Return the (x, y) coordinate for the center point of the cell that contains the specified text.  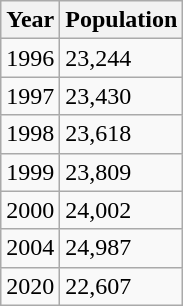
Population (122, 20)
Year (30, 20)
1996 (30, 58)
1997 (30, 96)
23,618 (122, 134)
23,244 (122, 58)
2000 (30, 210)
24,987 (122, 248)
2004 (30, 248)
2020 (30, 286)
22,607 (122, 286)
24,002 (122, 210)
1998 (30, 134)
1999 (30, 172)
23,809 (122, 172)
23,430 (122, 96)
